For the text-containing cell, return its midpoint in (X, Y) coordinate format. 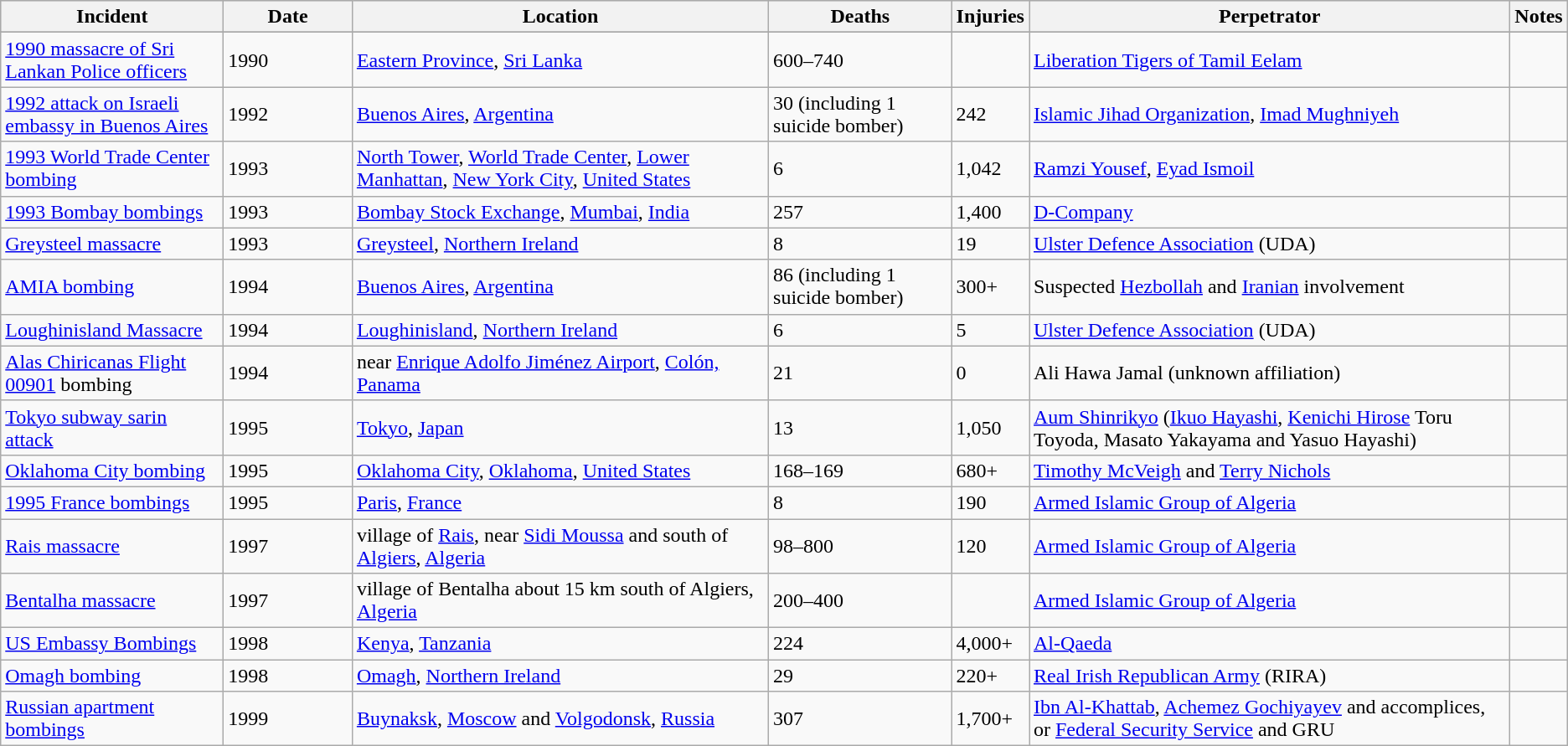
Liberation Tigers of Tamil Eelam (1269, 60)
Tokyo subway sarin attack (112, 427)
1995 France bombings (112, 502)
village of Bentalha about 15 km south of Algiers, Algeria (560, 601)
300+ (990, 286)
1992 (288, 114)
224 (861, 644)
86 (including 1 suicide bomber) (861, 286)
Aum Shinrikyo (Ikuo Hayashi, Kenichi Hirose Toru Toyoda, Masato Yakayama and Yasuo Hayashi) (1269, 427)
1992 attack on Israeli embassy in Buenos Aires (112, 114)
Loughinisland, Northern Ireland (560, 330)
D-Company (1269, 212)
AMIA bombing (112, 286)
Real Irish Republican Army (RIRA) (1269, 676)
Location (560, 17)
0 (990, 373)
5 (990, 330)
13 (861, 427)
220+ (990, 676)
US Embassy Bombings (112, 644)
1999 (288, 718)
168–169 (861, 471)
1993 Bombay bombings (112, 212)
Injuries (990, 17)
1990 (288, 60)
Ibn Al-Khattab, Achemez Gochiyayev and accomplices, or Federal Security Service and GRU (1269, 718)
600–740 (861, 60)
near Enrique Adolfo Jiménez Airport, Colón, Panama (560, 373)
257 (861, 212)
190 (990, 502)
1993 World Trade Center bombing (112, 169)
680+ (990, 471)
4,000+ (990, 644)
Omagh, Northern Ireland (560, 676)
North Tower, World Trade Center, Lower Manhattan, New York City, United States (560, 169)
Bombay Stock Exchange, Mumbai, India (560, 212)
200–400 (861, 601)
21 (861, 373)
1,042 (990, 169)
Russian apartment bombings (112, 718)
29 (861, 676)
Oklahoma City, Oklahoma, United States (560, 471)
1,700+ (990, 718)
1,050 (990, 427)
Notes (1539, 17)
Eastern Province, Sri Lanka (560, 60)
Suspected Hezbollah and Iranian involvement (1269, 286)
Kenya, Tanzania (560, 644)
307 (861, 718)
Oklahoma City bombing (112, 471)
Omagh bombing (112, 676)
Greysteel massacre (112, 244)
Incident (112, 17)
Ramzi Yousef, Eyad Ismoil (1269, 169)
Rais massacre (112, 546)
Date (288, 17)
Perpetrator (1269, 17)
Bentalha massacre (112, 601)
Tokyo, Japan (560, 427)
1990 massacre of Sri Lankan Police officers (112, 60)
Al-Qaeda (1269, 644)
Loughinisland Massacre (112, 330)
Deaths (861, 17)
19 (990, 244)
30 (including 1 suicide bomber) (861, 114)
120 (990, 546)
Ali Hawa Jamal (unknown affiliation) (1269, 373)
242 (990, 114)
Greysteel, Northern Ireland (560, 244)
98–800 (861, 546)
Buynaksk, Moscow and Volgodonsk, Russia (560, 718)
Alas Chiricanas Flight 00901 bombing (112, 373)
Islamic Jihad Organization, Imad Mughniyeh (1269, 114)
1,400 (990, 212)
Timothy McVeigh and Terry Nichols (1269, 471)
Paris, France (560, 502)
village of Rais, near Sidi Moussa and south of Algiers, Algeria (560, 546)
